Search for the cell housing the specified text and yield its [x, y] center coordinate. 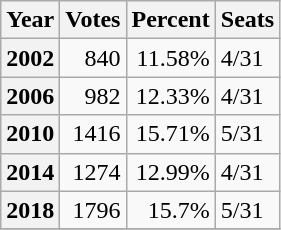
12.99% [170, 172]
982 [93, 96]
1416 [93, 134]
840 [93, 58]
1274 [93, 172]
12.33% [170, 96]
1796 [93, 210]
15.7% [170, 210]
2018 [30, 210]
Votes [93, 20]
Year [30, 20]
Seats [247, 20]
15.71% [170, 134]
11.58% [170, 58]
2006 [30, 96]
2002 [30, 58]
2010 [30, 134]
2014 [30, 172]
Percent [170, 20]
